Identify which cell holds the provided text, then report its (x, y) central coordinate. 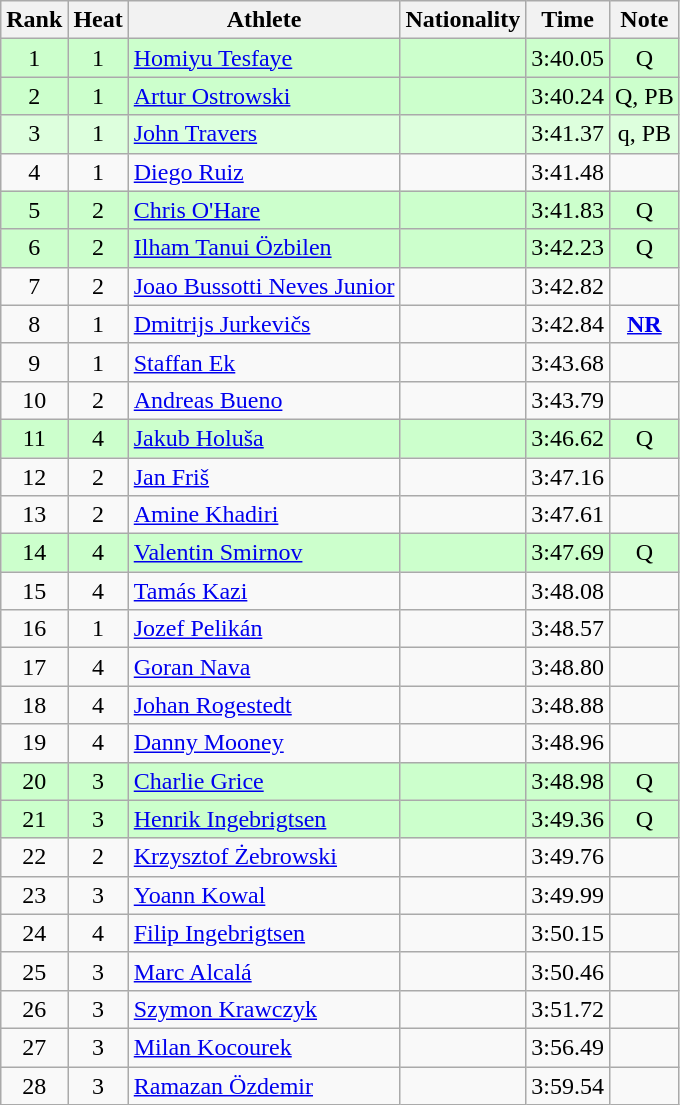
3:56.49 (568, 1047)
Milan Kocourek (264, 1047)
Dmitrijs Jurkevičs (264, 324)
Q, PB (644, 96)
Artur Ostrowski (264, 96)
Filip Ingebrigtsen (264, 933)
Charlie Grice (264, 781)
3:49.36 (568, 819)
12 (34, 477)
Goran Nava (264, 667)
Yoann Kowal (264, 895)
22 (34, 857)
Rank (34, 20)
26 (34, 1009)
14 (34, 553)
3:46.62 (568, 438)
7 (34, 286)
25 (34, 971)
3:49.99 (568, 895)
3:42.23 (568, 248)
Diego Ruiz (264, 172)
3:40.05 (568, 58)
Jan Friš (264, 477)
5 (34, 210)
3:41.83 (568, 210)
Jozef Pelikán (264, 629)
3:48.08 (568, 591)
3:42.84 (568, 324)
Athlete (264, 20)
24 (34, 933)
3:51.72 (568, 1009)
3:48.98 (568, 781)
Ramazan Özdemir (264, 1085)
3:48.80 (568, 667)
Szymon Krawczyk (264, 1009)
8 (34, 324)
3:43.68 (568, 362)
3:40.24 (568, 96)
3:48.57 (568, 629)
Ilham Tanui Özbilen (264, 248)
3:47.61 (568, 515)
Andreas Bueno (264, 400)
3:41.37 (568, 134)
11 (34, 438)
28 (34, 1085)
27 (34, 1047)
3:59.54 (568, 1085)
Krzysztof Żebrowski (264, 857)
Danny Mooney (264, 743)
3:50.46 (568, 971)
Marc Alcalá (264, 971)
Time (568, 20)
3:41.48 (568, 172)
Henrik Ingebrigtsen (264, 819)
Joao Bussotti Neves Junior (264, 286)
13 (34, 515)
20 (34, 781)
Nationality (463, 20)
q, PB (644, 134)
23 (34, 895)
Chris O'Hare (264, 210)
19 (34, 743)
10 (34, 400)
3:47.16 (568, 477)
3:48.96 (568, 743)
18 (34, 705)
Johan Rogestedt (264, 705)
Valentin Smirnov (264, 553)
Note (644, 20)
15 (34, 591)
John Travers (264, 134)
Tamás Kazi (264, 591)
6 (34, 248)
3:47.69 (568, 553)
Staffan Ek (264, 362)
3:48.88 (568, 705)
Amine Khadiri (264, 515)
Jakub Holuša (264, 438)
3:42.82 (568, 286)
21 (34, 819)
Heat (98, 20)
9 (34, 362)
3:50.15 (568, 933)
3:49.76 (568, 857)
NR (644, 324)
3:43.79 (568, 400)
Homiyu Tesfaye (264, 58)
16 (34, 629)
17 (34, 667)
